Extract the [x, y] coordinate from the center of the cell holding the provided text.  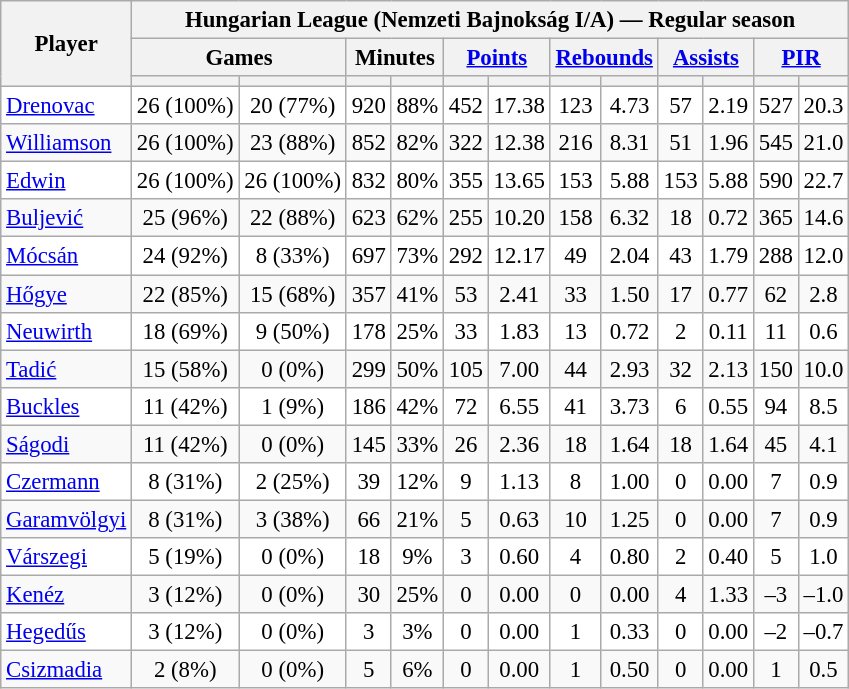
186 [368, 406]
9 [466, 482]
44 [576, 369]
1.83 [519, 331]
21.0 [823, 143]
Hungarian League (Nemzeti Bajnokság I/A) — Regular season [490, 20]
73% [417, 256]
–3 [776, 594]
22.7 [823, 181]
45 [776, 444]
22 (85%) [186, 294]
–0.7 [823, 632]
Garamvölgyi [66, 519]
1 (9%) [292, 406]
6.32 [630, 219]
72 [466, 406]
1.33 [728, 594]
920 [368, 106]
12.38 [519, 143]
9% [417, 557]
178 [368, 331]
Tadić [66, 369]
1.25 [630, 519]
357 [368, 294]
41 [576, 406]
21% [417, 519]
82% [417, 143]
255 [466, 219]
6 [680, 406]
1.79 [728, 256]
0.6 [823, 331]
24 (92%) [186, 256]
11 [776, 331]
PIR [800, 58]
20 (77%) [292, 106]
–1.0 [823, 594]
832 [368, 181]
80% [417, 181]
6.55 [519, 406]
2.19 [728, 106]
32 [680, 369]
Drenovac [66, 106]
3% [417, 632]
Williamson [66, 143]
Buljević [66, 219]
Mócsán [66, 256]
10.20 [519, 219]
Várszegi [66, 557]
13 [576, 331]
39 [368, 482]
0.40 [728, 557]
0.50 [630, 670]
17.38 [519, 106]
3 (38%) [292, 519]
216 [576, 143]
2.8 [823, 294]
6% [417, 670]
2 (25%) [292, 482]
23 (88%) [292, 143]
322 [466, 143]
Csizmadia [66, 670]
0.5 [823, 670]
Points [498, 58]
15 (68%) [292, 294]
545 [776, 143]
25 (96%) [186, 219]
88% [417, 106]
Neuwirth [66, 331]
12% [417, 482]
12.0 [823, 256]
Kenéz [66, 594]
2 (8%) [186, 670]
0.63 [519, 519]
292 [466, 256]
527 [776, 106]
Edwin [66, 181]
1.00 [630, 482]
49 [576, 256]
4.73 [630, 106]
0.11 [728, 331]
22 (88%) [292, 219]
Player [66, 44]
697 [368, 256]
4.1 [823, 444]
9 (50%) [292, 331]
1.13 [519, 482]
2.36 [519, 444]
53 [466, 294]
158 [576, 219]
Buckles [66, 406]
33% [417, 444]
–2 [776, 632]
365 [776, 219]
0.33 [630, 632]
42% [417, 406]
299 [368, 369]
3.73 [630, 406]
8.31 [630, 143]
62% [417, 219]
Hegedűs [66, 632]
14.6 [823, 219]
94 [776, 406]
0.60 [519, 557]
20.3 [823, 106]
17 [680, 294]
2.13 [728, 369]
51 [680, 143]
452 [466, 106]
10 [576, 519]
62 [776, 294]
150 [776, 369]
Hőgye [66, 294]
43 [680, 256]
26 [466, 444]
0.80 [630, 557]
57 [680, 106]
30 [368, 594]
623 [368, 219]
0.77 [728, 294]
66 [368, 519]
Minutes [394, 58]
105 [466, 369]
852 [368, 143]
1.96 [728, 143]
50% [417, 369]
355 [466, 181]
1.50 [630, 294]
Czermann [66, 482]
8 [576, 482]
590 [776, 181]
12.17 [519, 256]
Ságodi [66, 444]
18 (69%) [186, 331]
13.65 [519, 181]
8 (33%) [292, 256]
2.04 [630, 256]
145 [368, 444]
Games [240, 58]
2.41 [519, 294]
Rebounds [604, 58]
Assists [706, 58]
7.00 [519, 369]
10.0 [823, 369]
123 [576, 106]
0.55 [728, 406]
2.93 [630, 369]
1.0 [823, 557]
288 [776, 256]
15 (58%) [186, 369]
5 (19%) [186, 557]
8.5 [823, 406]
41% [417, 294]
